For the text-containing cell, return its midpoint in (x, y) coordinate format. 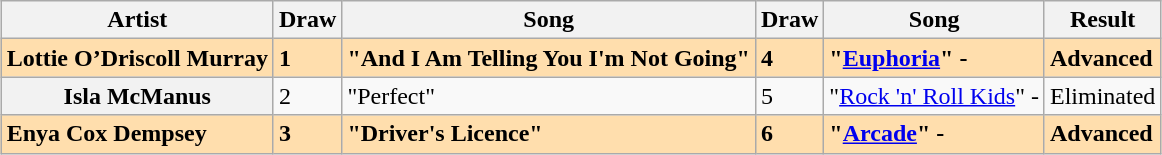
3 (307, 134)
Isla McManus (137, 96)
5 (789, 96)
Lottie O’Driscoll Murray (137, 58)
Result (1102, 20)
Eliminated (1102, 96)
2 (307, 96)
"Arcade" - (934, 134)
Artist (137, 20)
"Rock 'n' Roll Kids" - (934, 96)
"Perfect" (549, 96)
"And I Am Telling You I'm Not Going" (549, 58)
"Driver's Licence" (549, 134)
Enya Cox Dempsey (137, 134)
"Euphoria" - (934, 58)
1 (307, 58)
6 (789, 134)
4 (789, 58)
